Locate the cell with the specified text and output its (x, y) center coordinate. 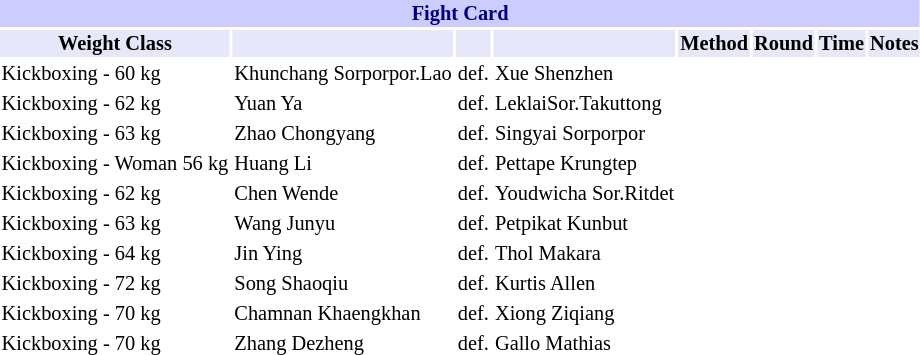
Method (714, 44)
Pettape Krungtep (584, 164)
Thol Makara (584, 254)
Fight Card (460, 14)
Kickboxing - 64 kg (115, 254)
Notes (894, 44)
Kurtis Allen (584, 284)
Kickboxing - 60 kg (115, 74)
Chen Wende (343, 194)
Weight Class (115, 44)
Xiong Ziqiang (584, 314)
Chamnan Khaengkhan (343, 314)
Round (784, 44)
Jin Ying (343, 254)
Song Shaoqiu (343, 284)
Wang Junyu (343, 224)
Kickboxing - 72 kg (115, 284)
Huang Li (343, 164)
Petpikat Kunbut (584, 224)
LeklaiSor.Takuttong (584, 104)
Yuan Ya (343, 104)
Zhao Chongyang (343, 134)
Kickboxing - 70 kg (115, 314)
Khunchang Sorporpor.Lao (343, 74)
Xue Shenzhen (584, 74)
Youdwicha Sor.Ritdet (584, 194)
Time (842, 44)
Singyai Sorporpor (584, 134)
Kickboxing - Woman 56 kg (115, 164)
